For the text-containing cell, return its midpoint in [x, y] coordinate format. 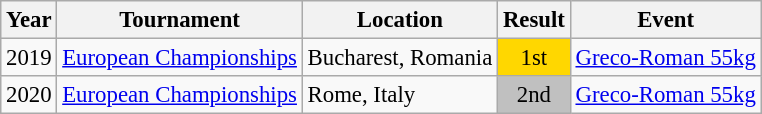
Bucharest, Romania [400, 58]
2019 [29, 58]
Year [29, 20]
2nd [534, 95]
Location [400, 20]
Rome, Italy [400, 95]
Event [666, 20]
2020 [29, 95]
Tournament [180, 20]
Result [534, 20]
1st [534, 58]
